Output the [x, y] coordinate of the center of the cell containing the given text.  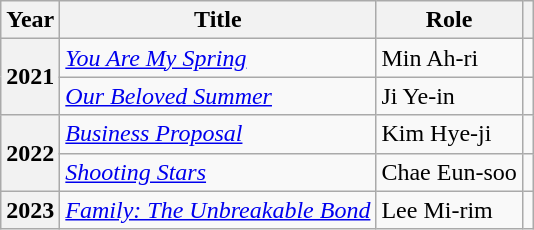
You Are My Spring [218, 58]
Our Beloved Summer [218, 96]
Min Ah-ri [449, 58]
Year [30, 20]
Shooting Stars [218, 172]
2023 [30, 210]
Role [449, 20]
Business Proposal [218, 134]
Chae Eun-soo [449, 172]
Title [218, 20]
Ji Ye-in [449, 96]
2022 [30, 153]
Lee Mi-rim [449, 210]
Kim Hye-ji [449, 134]
Family: The Unbreakable Bond [218, 210]
2021 [30, 77]
